Determine the [x, y] coordinate at the center of the cell enclosing the given text.  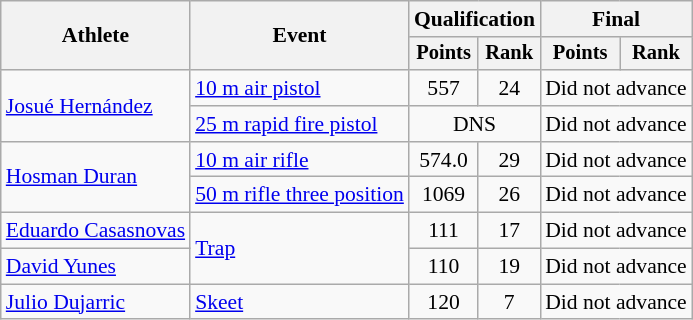
DNS [474, 124]
19 [509, 267]
574.0 [444, 160]
Josué Hernández [96, 106]
Final [616, 19]
Skeet [300, 302]
1069 [444, 195]
Julio Dujarric [96, 302]
10 m air pistol [300, 88]
7 [509, 302]
Trap [300, 248]
557 [444, 88]
17 [509, 231]
David Yunes [96, 267]
25 m rapid fire pistol [300, 124]
10 m air rifle [300, 160]
120 [444, 302]
50 m rifle three position [300, 195]
29 [509, 160]
Qualification [474, 19]
26 [509, 195]
111 [444, 231]
24 [509, 88]
Athlete [96, 36]
Event [300, 36]
Hosman Duran [96, 178]
110 [444, 267]
Eduardo Casasnovas [96, 231]
